Return (X, Y) of the center of cell containing provided text 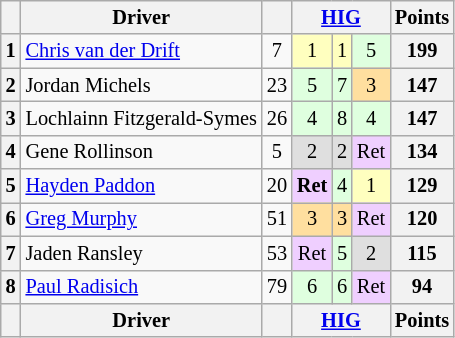
Greg Murphy (142, 219)
51 (277, 219)
53 (277, 253)
134 (422, 152)
Hayden Paddon (142, 186)
199 (422, 51)
23 (277, 85)
129 (422, 186)
79 (277, 287)
26 (277, 118)
Lochlainn Fitzgerald-Symes (142, 118)
120 (422, 219)
94 (422, 287)
20 (277, 186)
Paul Radisich (142, 287)
Jordan Michels (142, 85)
Gene Rollinson (142, 152)
Jaden Ransley (142, 253)
115 (422, 253)
Chris van der Drift (142, 51)
